From the cell containing the given text, extract its center point as [x, y] coordinate. 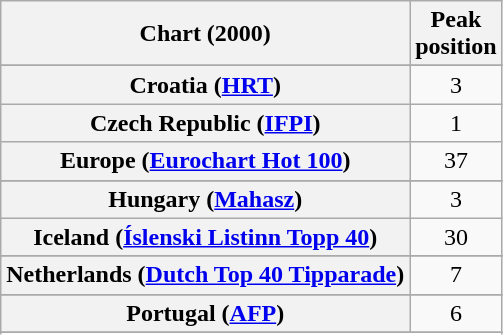
Chart (2000) [206, 34]
30 [456, 237]
Peakposition [456, 34]
6 [456, 313]
Portugal (AFP) [206, 313]
Croatia (HRT) [206, 85]
37 [456, 161]
Czech Republic (IFPI) [206, 123]
1 [456, 123]
7 [456, 275]
Netherlands (Dutch Top 40 Tipparade) [206, 275]
Hungary (Mahasz) [206, 199]
Iceland (Íslenski Listinn Topp 40) [206, 237]
Europe (Eurochart Hot 100) [206, 161]
